Find where the given text appears and provide that cell's center as (x, y) coordinate. 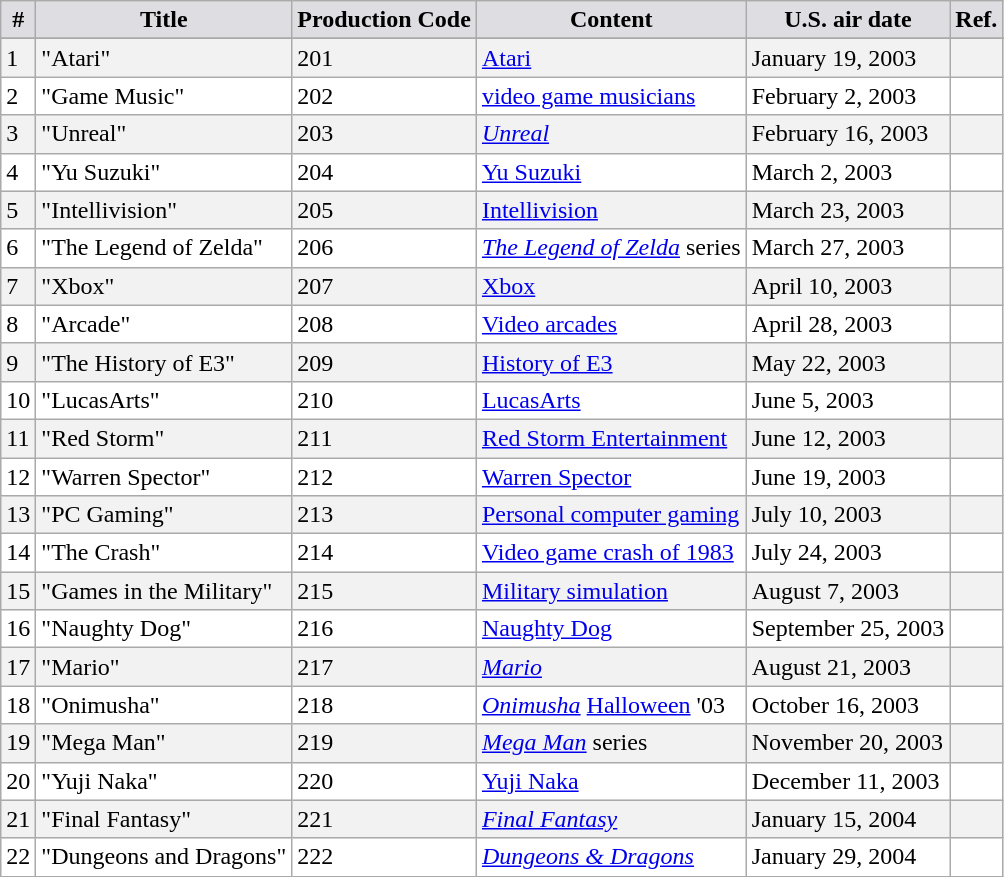
"Dungeons and Dragons" (164, 857)
Xbox (611, 286)
Content (611, 20)
Ref. (976, 20)
Personal computer gaming (611, 515)
220 (384, 781)
209 (384, 362)
video game musicians (611, 96)
215 (384, 591)
Mega Man series (611, 743)
Title (164, 20)
Video game crash of 1983 (611, 553)
4 (18, 172)
213 (384, 515)
217 (384, 667)
"Naughty Dog" (164, 629)
"Yu Suzuki" (164, 172)
3 (18, 134)
211 (384, 438)
January 29, 2004 (848, 857)
"Yuji Naka" (164, 781)
207 (384, 286)
"Xbox" (164, 286)
# (18, 20)
June 5, 2003 (848, 400)
214 (384, 553)
22 (18, 857)
17 (18, 667)
Production Code (384, 20)
10 (18, 400)
September 25, 2003 (848, 629)
January 15, 2004 (848, 819)
12 (18, 477)
"PC Gaming" (164, 515)
LucasArts (611, 400)
"Onimusha" (164, 705)
"Red Storm" (164, 438)
"The History of E3" (164, 362)
Yu Suzuki (611, 172)
Onimusha Halloween '03 (611, 705)
History of E3 (611, 362)
Red Storm Entertainment (611, 438)
"Intellivision" (164, 210)
"Games in the Military" (164, 591)
20 (18, 781)
June 12, 2003 (848, 438)
"Atari" (164, 58)
December 11, 2003 (848, 781)
"The Crash" (164, 553)
January 19, 2003 (848, 58)
Dungeons & Dragons (611, 857)
15 (18, 591)
1 (18, 58)
206 (384, 248)
9 (18, 362)
"Mega Man" (164, 743)
U.S. air date (848, 20)
Yuji Naka (611, 781)
11 (18, 438)
Video arcades (611, 324)
219 (384, 743)
"Final Fantasy" (164, 819)
November 20, 2003 (848, 743)
June 19, 2003 (848, 477)
The Legend of Zelda series (611, 248)
210 (384, 400)
204 (384, 172)
March 27, 2003 (848, 248)
March 2, 2003 (848, 172)
"Unreal" (164, 134)
Warren Spector (611, 477)
14 (18, 553)
February 2, 2003 (848, 96)
201 (384, 58)
Mario (611, 667)
October 16, 2003 (848, 705)
"LucasArts" (164, 400)
19 (18, 743)
Atari (611, 58)
221 (384, 819)
August 21, 2003 (848, 667)
2 (18, 96)
March 23, 2003 (848, 210)
212 (384, 477)
Naughty Dog (611, 629)
April 10, 2003 (848, 286)
21 (18, 819)
Final Fantasy (611, 819)
16 (18, 629)
218 (384, 705)
"Arcade" (164, 324)
208 (384, 324)
July 24, 2003 (848, 553)
July 10, 2003 (848, 515)
202 (384, 96)
Unreal (611, 134)
13 (18, 515)
May 22, 2003 (848, 362)
205 (384, 210)
February 16, 2003 (848, 134)
18 (18, 705)
Military simulation (611, 591)
222 (384, 857)
Intellivision (611, 210)
5 (18, 210)
8 (18, 324)
August 7, 2003 (848, 591)
"Game Music" (164, 96)
April 28, 2003 (848, 324)
7 (18, 286)
"Mario" (164, 667)
"The Legend of Zelda" (164, 248)
203 (384, 134)
216 (384, 629)
6 (18, 248)
"Warren Spector" (164, 477)
